Capture the cell that displays the provided text and extract its [x, y] central coordinate. 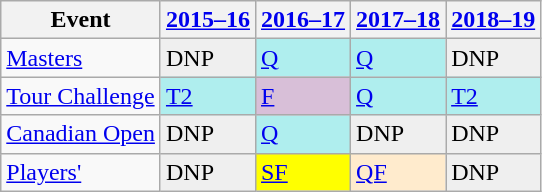
2015–16 [208, 20]
Players' [81, 172]
Masters [81, 58]
2016–17 [302, 20]
2017–18 [398, 20]
F [302, 96]
Event [81, 20]
2018–19 [494, 20]
QF [398, 172]
Tour Challenge [81, 96]
Canadian Open [81, 134]
SF [302, 172]
